Capture the cell that displays the provided text and extract its [X, Y] central coordinate. 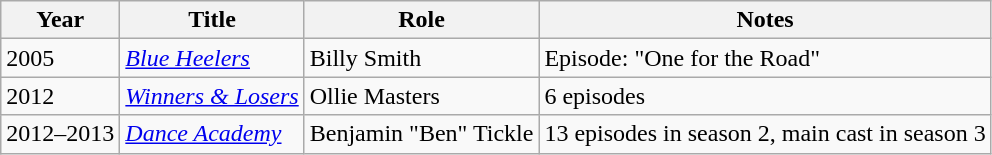
Dance Academy [212, 134]
Blue Heelers [212, 58]
6 episodes [765, 96]
Episode: "One for the Road" [765, 58]
2005 [60, 58]
13 episodes in season 2, main cast in season 3 [765, 134]
Billy Smith [422, 58]
2012–2013 [60, 134]
Winners & Losers [212, 96]
Notes [765, 20]
Role [422, 20]
Year [60, 20]
Benjamin "Ben" Tickle [422, 134]
2012 [60, 96]
Ollie Masters [422, 96]
Title [212, 20]
